Detect which cell encompasses the target text, then output its (X, Y) center coordinate. 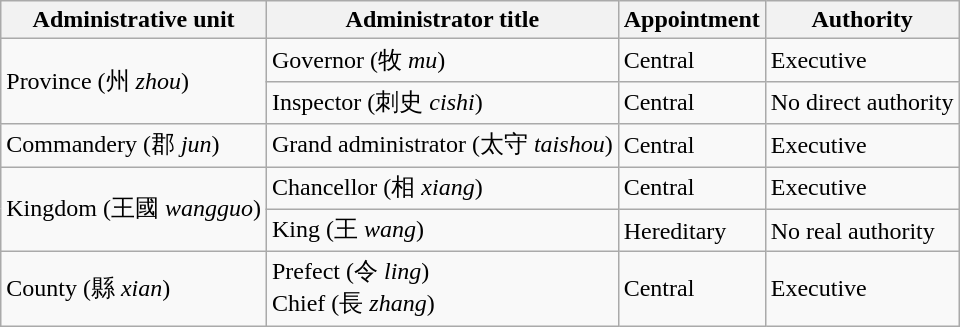
Chancellor (相 xiang) (442, 188)
Authority (862, 20)
No direct authority (862, 102)
County (縣 xian) (134, 289)
No real authority (862, 230)
Appointment (692, 20)
Hereditary (692, 230)
Province (州 zhou) (134, 82)
Grand administrator (太守 taishou) (442, 146)
Kingdom (王國 wangguo) (134, 208)
Administrative unit (134, 20)
Administrator title (442, 20)
Inspector (刺史 cishi) (442, 102)
Governor (牧 mu) (442, 60)
Commandery (郡 jun) (134, 146)
King (王 wang) (442, 230)
Prefect (令 ling)Chief (長 zhang) (442, 289)
